Determine the [X, Y] coordinate at the center of the cell enclosing the given text.  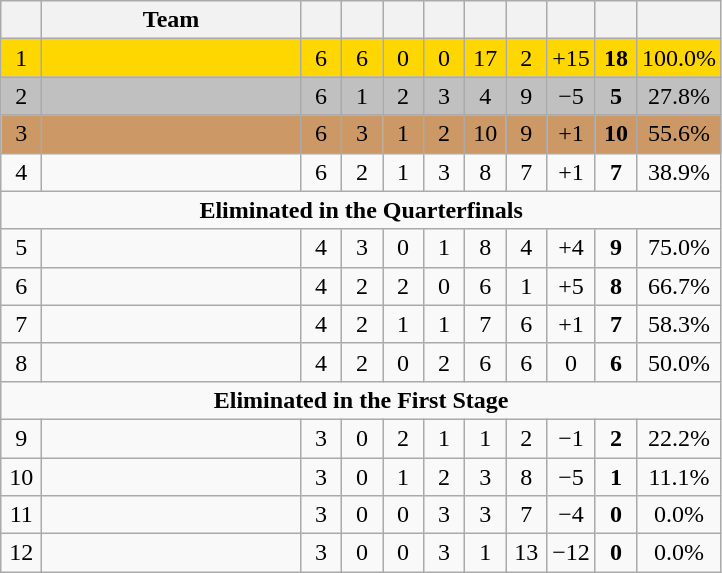
27.8% [678, 96]
+5 [572, 286]
+15 [572, 58]
18 [616, 58]
−1 [572, 438]
66.7% [678, 286]
50.0% [678, 362]
11 [22, 515]
Team [172, 20]
38.9% [678, 172]
55.6% [678, 134]
+4 [572, 248]
12 [22, 553]
17 [486, 58]
75.0% [678, 248]
58.3% [678, 324]
Eliminated in the Quarterfinals [362, 210]
−12 [572, 553]
−4 [572, 515]
11.1% [678, 477]
22.2% [678, 438]
100.0% [678, 58]
Eliminated in the First Stage [362, 400]
13 [526, 553]
